Provide the [x, y] coordinate of the cell's center where the given text is located.  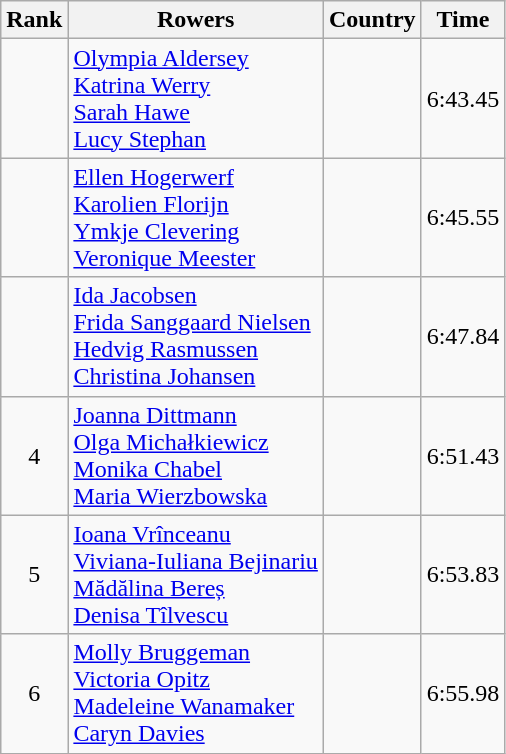
Rank [34, 20]
Ida JacobsenFrida Sanggaard NielsenHedvig RasmussenChristina Johansen [196, 336]
6:53.83 [463, 574]
5 [34, 574]
Molly BruggemanVictoria OpitzMadeleine WanamakerCaryn Davies [196, 694]
6 [34, 694]
6:51.43 [463, 456]
6:45.55 [463, 218]
6:55.98 [463, 694]
Joanna DittmannOlga MichałkiewiczMonika ChabelMaria Wierzbowska [196, 456]
Ioana VrînceanuViviana-Iuliana BejinariuMădălina BereșDenisa Tîlvescu [196, 574]
Olympia AlderseyKatrina WerrySarah HaweLucy Stephan [196, 98]
Ellen HogerwerfKarolien FlorijnYmkje CleveringVeronique Meester [196, 218]
6:43.45 [463, 98]
Country [372, 20]
Time [463, 20]
4 [34, 456]
Rowers [196, 20]
6:47.84 [463, 336]
